Output the (x, y) coordinate of the center of the cell containing the given text.  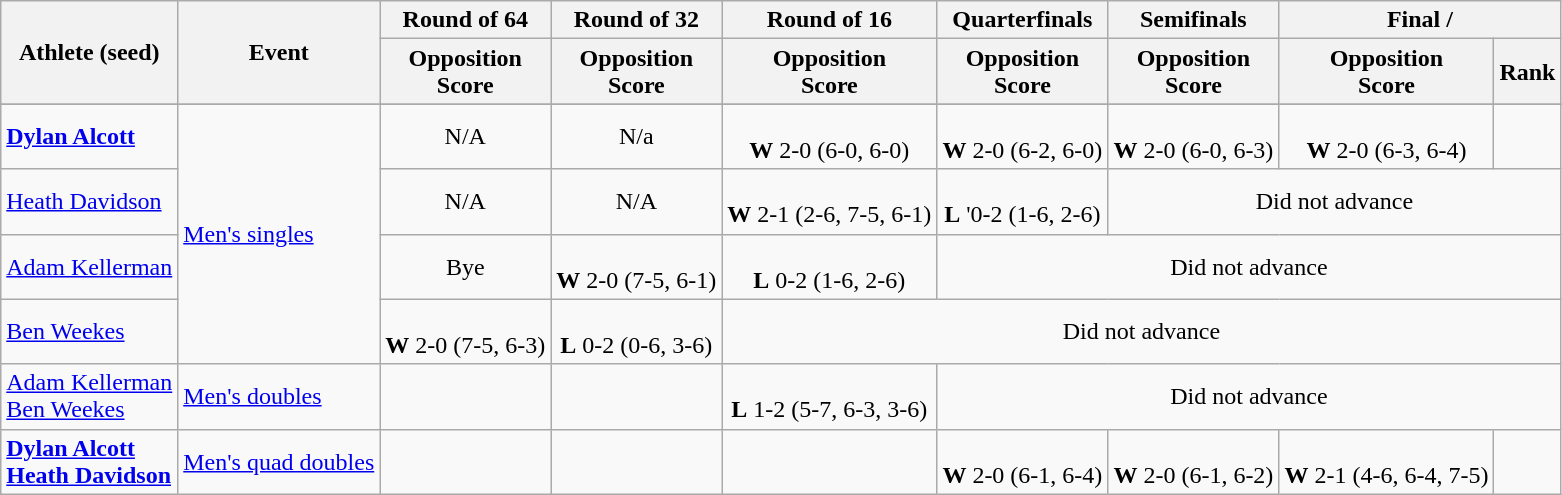
L 0-2 (1-6, 2-6) (830, 266)
Adam KellermanBen Weekes (90, 396)
W 2-0 (6-0, 6-3) (1194, 136)
Adam Kellerman (90, 266)
Rank (1528, 72)
W 2-0 (7-5, 6-1) (636, 266)
Heath Davidson (90, 202)
Ben Weekes (90, 332)
W 2-0 (6-2, 6-0) (1022, 136)
W 2-1 (4-6, 6-4, 7-5) (1386, 462)
Quarterfinals (1022, 20)
Dylan Alcott (90, 136)
Semifinals (1194, 20)
Final / (1420, 20)
Round of 16 (830, 20)
Dylan AlcottHeath Davidson (90, 462)
W 2-1 (2-6, 7-5, 6-1) (830, 202)
W 2-0 (6-1, 6-2) (1194, 462)
W 2-0 (6-1, 6-4) (1022, 462)
Men's singles (279, 234)
Men's doubles (279, 396)
Round of 64 (466, 20)
W 2-0 (6-0, 6-0) (830, 136)
Men's quad doubles (279, 462)
W 2-0 (6-3, 6-4) (1386, 136)
Athlete (seed) (90, 52)
Bye (466, 266)
L 1-2 (5-7, 6-3, 3-6) (830, 396)
W 2-0 (7-5, 6-3) (466, 332)
Round of 32 (636, 20)
L 0-2 (0-6, 3-6) (636, 332)
N/a (636, 136)
Event (279, 52)
L '0-2 (1-6, 2-6) (1022, 202)
